For the text-containing cell, return its midpoint in [x, y] coordinate format. 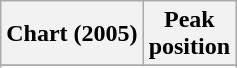
Peakposition [189, 34]
Chart (2005) [72, 34]
